Return the [X, Y] coordinate for the center point of the cell that contains the specified text.  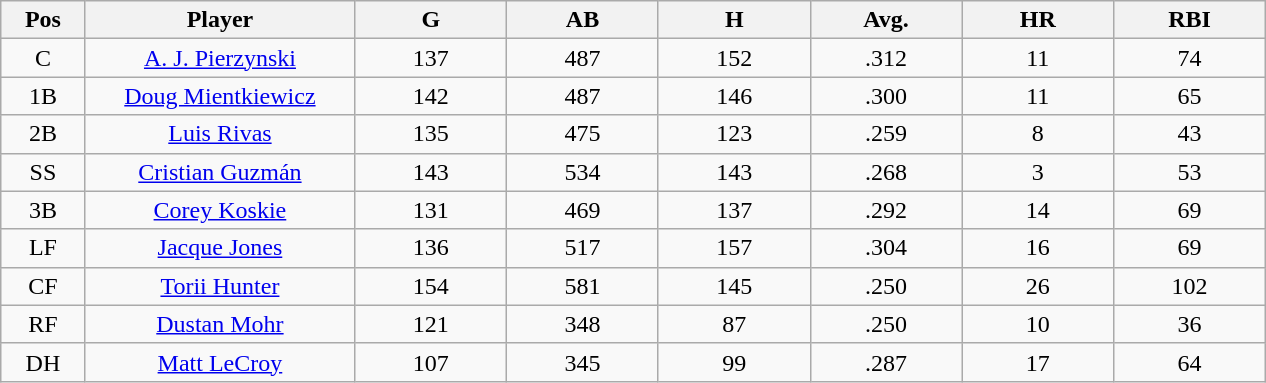
Torii Hunter [220, 286]
99 [734, 362]
A. J. Pierzynski [220, 58]
16 [1038, 248]
123 [734, 134]
RF [43, 324]
17 [1038, 362]
53 [1190, 172]
Avg. [886, 20]
DH [43, 362]
26 [1038, 286]
142 [431, 96]
SS [43, 172]
Cristian Guzmán [220, 172]
517 [583, 248]
345 [583, 362]
Corey Koskie [220, 210]
1B [43, 96]
534 [583, 172]
145 [734, 286]
3 [1038, 172]
2B [43, 134]
152 [734, 58]
87 [734, 324]
36 [1190, 324]
154 [431, 286]
135 [431, 134]
AB [583, 20]
469 [583, 210]
Pos [43, 20]
.287 [886, 362]
Jacque Jones [220, 248]
14 [1038, 210]
581 [583, 286]
136 [431, 248]
475 [583, 134]
102 [1190, 286]
8 [1038, 134]
3B [43, 210]
CF [43, 286]
LF [43, 248]
131 [431, 210]
65 [1190, 96]
74 [1190, 58]
146 [734, 96]
C [43, 58]
348 [583, 324]
H [734, 20]
107 [431, 362]
G [431, 20]
HR [1038, 20]
Matt LeCroy [220, 362]
.259 [886, 134]
.268 [886, 172]
Doug Mientkiewicz [220, 96]
Dustan Mohr [220, 324]
Player [220, 20]
RBI [1190, 20]
.292 [886, 210]
121 [431, 324]
Luis Rivas [220, 134]
64 [1190, 362]
157 [734, 248]
43 [1190, 134]
.300 [886, 96]
.312 [886, 58]
.304 [886, 248]
10 [1038, 324]
